Determine the (X, Y) coordinate at the center of the cell enclosing the given text.  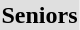
Seniors (40, 15)
